Determine the (x, y) coordinate at the center of the cell enclosing the given text.  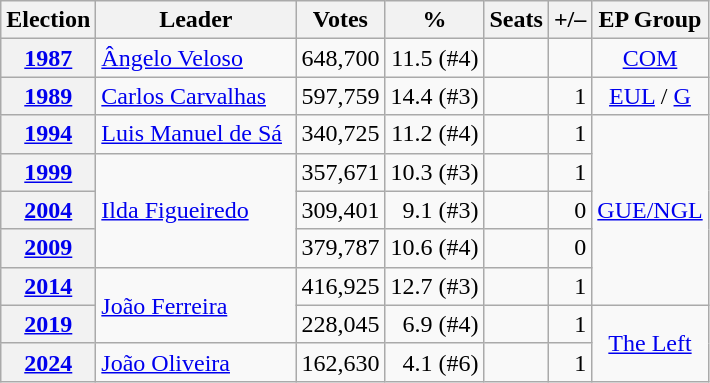
2009 (48, 248)
Ângelo Veloso (196, 58)
Ilda Figueiredo (196, 210)
11.5 (#4) (434, 58)
2004 (48, 210)
Election (48, 20)
9.1 (#3) (434, 210)
Leader (196, 20)
Luis Manuel de Sá (196, 134)
4.1 (#6) (434, 362)
379,787 (340, 248)
228,045 (340, 324)
416,925 (340, 286)
+/– (570, 20)
EUL / G (650, 96)
COM (650, 58)
The Left (650, 343)
340,725 (340, 134)
357,671 (340, 172)
1999 (48, 172)
11.2 (#4) (434, 134)
6.9 (#4) (434, 324)
2019 (48, 324)
648,700 (340, 58)
14.4 (#3) (434, 96)
597,759 (340, 96)
309,401 (340, 210)
João Oliveira (196, 362)
162,630 (340, 362)
10.6 (#4) (434, 248)
Carlos Carvalhas (196, 96)
EP Group (650, 20)
Seats (516, 20)
GUE/NGL (650, 210)
1994 (48, 134)
2024 (48, 362)
10.3 (#3) (434, 172)
Votes (340, 20)
% (434, 20)
12.7 (#3) (434, 286)
2014 (48, 286)
João Ferreira (196, 305)
1987 (48, 58)
1989 (48, 96)
